Scan for the cell matching the given text and deliver its [X, Y] coordinate at center. 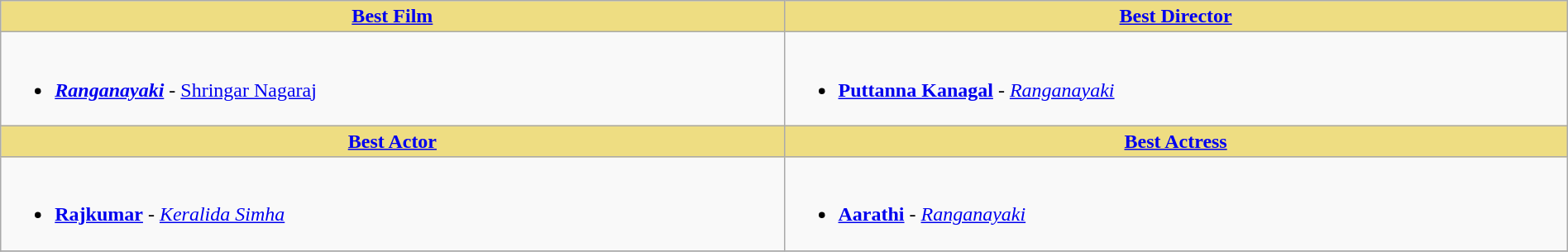
Puttanna Kanagal - Ranganayaki [1176, 79]
Best Film [392, 17]
Best Actress [1176, 141]
Ranganayaki - Shringar Nagaraj [392, 79]
Best Director [1176, 17]
Rajkumar - Keralida Simha [392, 203]
Aarathi - Ranganayaki [1176, 203]
Best Actor [392, 141]
